Locate the cell with the specified text and output its [x, y] center coordinate. 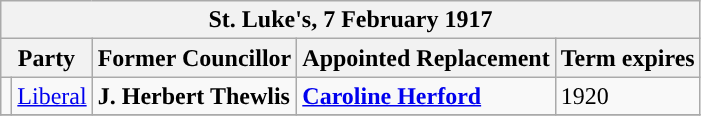
Party [46, 58]
St. Luke's, 7 February 1917 [350, 20]
Former Councillor [194, 58]
J. Herbert Thewlis [194, 96]
1920 [628, 96]
Term expires [628, 58]
Liberal [52, 96]
Appointed Replacement [426, 58]
Caroline Herford [426, 96]
